Identify which cell holds the provided text, then report its (x, y) central coordinate. 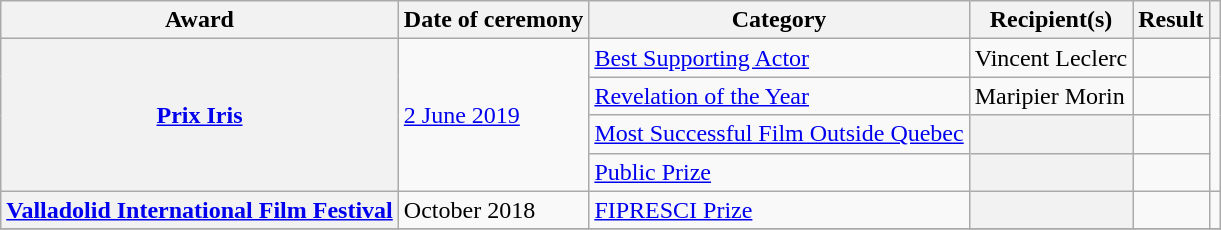
Result (1171, 20)
Prix Iris (200, 115)
FIPRESCI Prize (779, 210)
Award (200, 20)
Best Supporting Actor (779, 58)
Recipient(s) (1051, 20)
Most Successful Film Outside Quebec (779, 134)
Date of ceremony (494, 20)
Category (779, 20)
Public Prize (779, 172)
Valladolid International Film Festival (200, 210)
Revelation of the Year (779, 96)
Vincent Leclerc (1051, 58)
October 2018 (494, 210)
Maripier Morin (1051, 96)
2 June 2019 (494, 115)
